Return the (x, y) coordinate for the center point of the cell that contains the specified text.  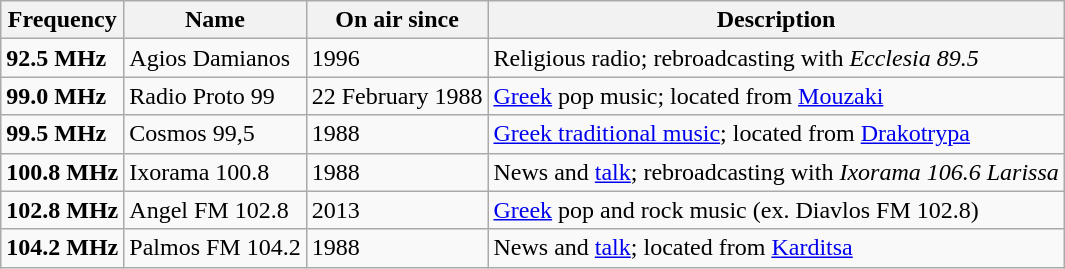
Greek traditional music; located from Drakotrypa (776, 134)
Frequency (62, 20)
Greek pop music; located from Mouzaki (776, 96)
104.2 MHz (62, 248)
92.5 MHz (62, 58)
Name (215, 20)
Palmos FM 104.2 (215, 248)
22 February 1988 (397, 96)
102.8 MHz (62, 210)
Agios Damianos (215, 58)
1996 (397, 58)
Greek pop and rock music (ex. Diavlos FM 102.8) (776, 210)
Radio Proto 99 (215, 96)
News and talk; located from Karditsa (776, 248)
News and talk; rebroadcasting with Ixorama 106.6 Larissa (776, 172)
Ixorama 100.8 (215, 172)
On air since (397, 20)
100.8 MHz (62, 172)
Angel FM 102.8 (215, 210)
2013 (397, 210)
Cosmos 99,5 (215, 134)
Description (776, 20)
99.0 MHz (62, 96)
99.5 MHz (62, 134)
Religious radio; rebroadcasting with Ecclesia 89.5 (776, 58)
